Determine the (X, Y) coordinate at the center of the cell enclosing the given text.  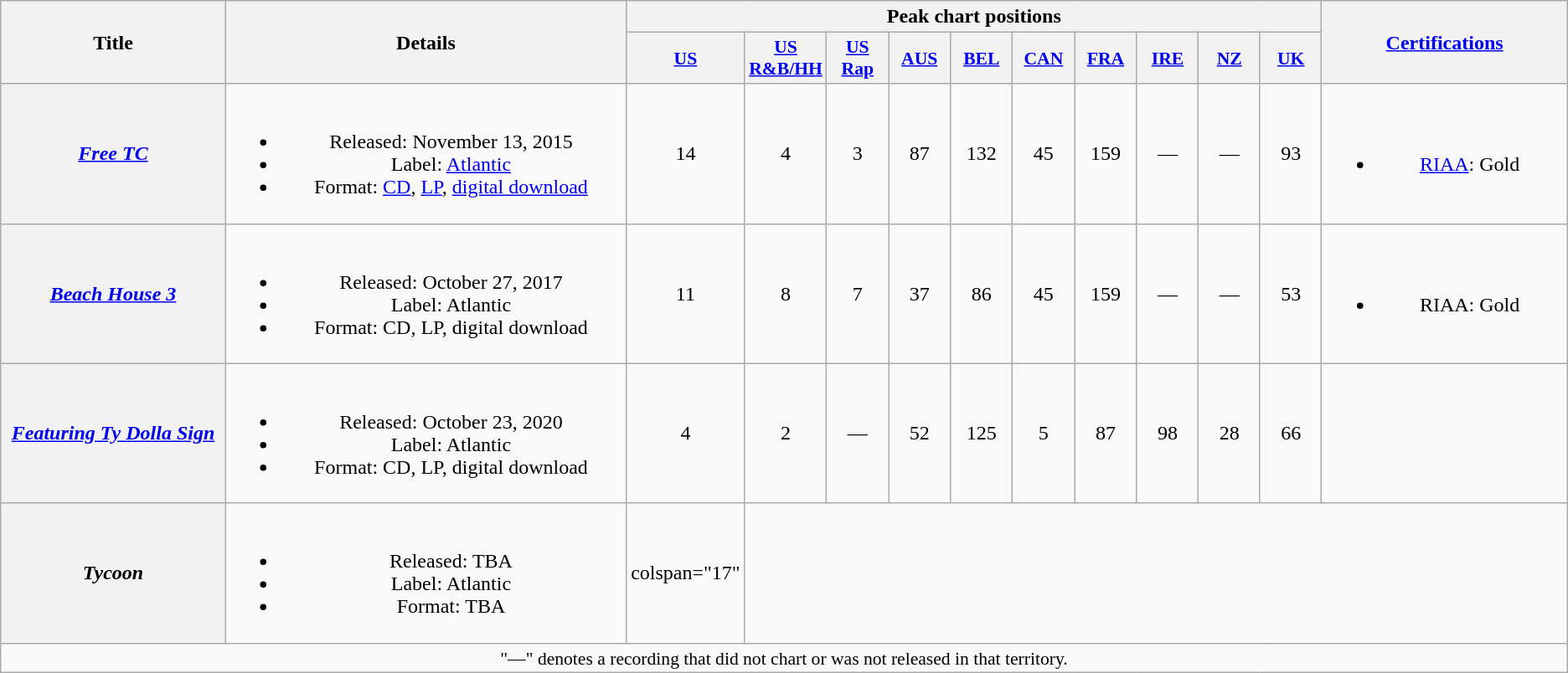
37 (920, 293)
98 (1168, 434)
Released: October 23, 2020Label: AtlanticFormat: CD, LP, digital download (426, 434)
5 (1044, 434)
125 (982, 434)
FRA (1106, 59)
11 (686, 293)
USR&B/HH (786, 59)
28 (1230, 434)
Peak chart positions (974, 17)
52 (920, 434)
AUS (920, 59)
3 (858, 154)
US (686, 59)
Details (426, 42)
colspan="17" (686, 573)
Released: TBALabel: AtlanticFormat: TBA (426, 573)
66 (1291, 434)
8 (786, 293)
86 (982, 293)
"—" denotes a recording that did not chart or was not released in that territory. (784, 658)
53 (1291, 293)
Certifications (1444, 42)
UK (1291, 59)
Released: November 13, 2015Label: AtlanticFormat: CD, LP, digital download (426, 154)
93 (1291, 154)
132 (982, 154)
NZ (1230, 59)
CAN (1044, 59)
IRE (1168, 59)
2 (786, 434)
Beach House 3 (114, 293)
7 (858, 293)
USRap (858, 59)
Featuring Ty Dolla Sign (114, 434)
BEL (982, 59)
Released: October 27, 2017Label: AtlanticFormat: CD, LP, digital download (426, 293)
Free TC (114, 154)
Tycoon (114, 573)
Title (114, 42)
14 (686, 154)
